Pinpoint the cell where the given text exists, returning its [x, y] midpoint coordinate. 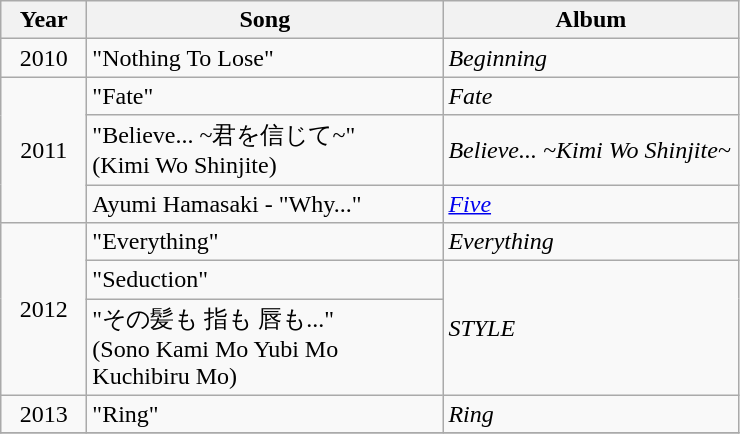
STYLE [591, 328]
"Nothing To Lose" [265, 58]
Everything [591, 242]
Ring [591, 414]
"その髪も 指も 唇も..."(Sono Kami Mo Yubi Mo Kuchibiru Mo) [265, 348]
2012 [44, 310]
Beginning [591, 58]
Album [591, 20]
Year [44, 20]
2011 [44, 150]
"Seduction" [265, 280]
Believe... ~Kimi Wo Shinjite~ [591, 150]
Ayumi Hamasaki - "Why..." [265, 203]
"Fate" [265, 96]
"Ring" [265, 414]
2010 [44, 58]
"Believe... ~君を信じて~"(Kimi Wo Shinjite) [265, 150]
"Everything" [265, 242]
Fate [591, 96]
2013 [44, 414]
Five [591, 203]
Song [265, 20]
